Output the (x, y) coordinate of the center of the cell containing the given text.  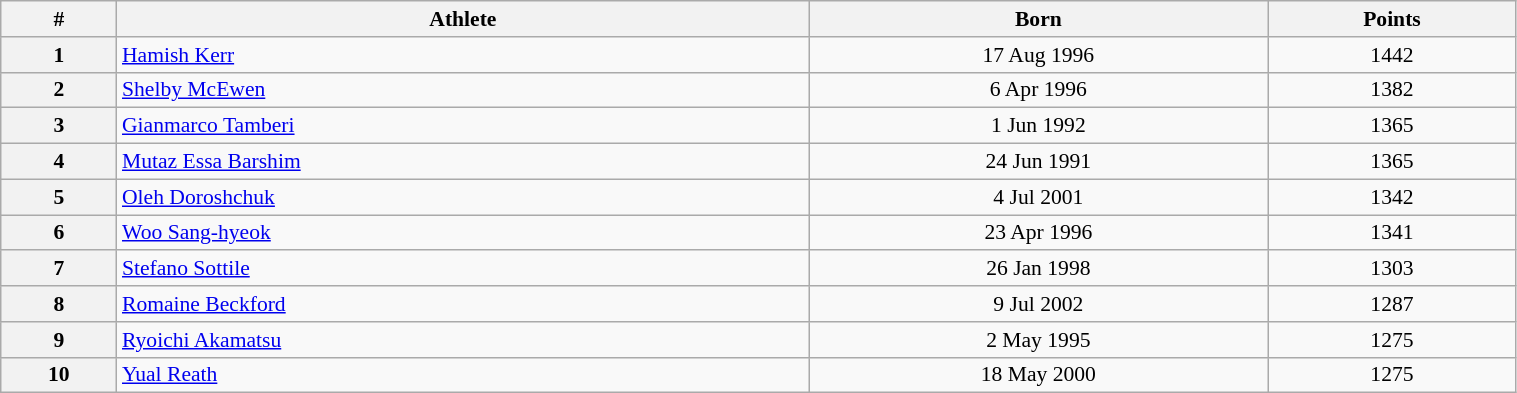
Ryoichi Akamatsu (463, 340)
3 (59, 126)
5 (59, 197)
1303 (1392, 269)
1287 (1392, 304)
24 Jun 1991 (1038, 162)
1341 (1392, 233)
1442 (1392, 55)
Born (1038, 19)
Yual Reath (463, 375)
Stefano Sottile (463, 269)
9 (59, 340)
Hamish Kerr (463, 55)
9 Jul 2002 (1038, 304)
4 Jul 2001 (1038, 197)
6 (59, 233)
2 (59, 90)
Points (1392, 19)
23 Apr 1996 (1038, 233)
18 May 2000 (1038, 375)
26 Jan 1998 (1038, 269)
Athlete (463, 19)
1382 (1392, 90)
1 (59, 55)
8 (59, 304)
Oleh Doroshchuk (463, 197)
1342 (1392, 197)
6 Apr 1996 (1038, 90)
10 (59, 375)
# (59, 19)
2 May 1995 (1038, 340)
Shelby McEwen (463, 90)
4 (59, 162)
Mutaz Essa Barshim (463, 162)
Gianmarco Tamberi (463, 126)
Romaine Beckford (463, 304)
7 (59, 269)
1 Jun 1992 (1038, 126)
Woo Sang-hyeok (463, 233)
17 Aug 1996 (1038, 55)
